Provide the (x, y) coordinate of the cell's center where the given text is located.  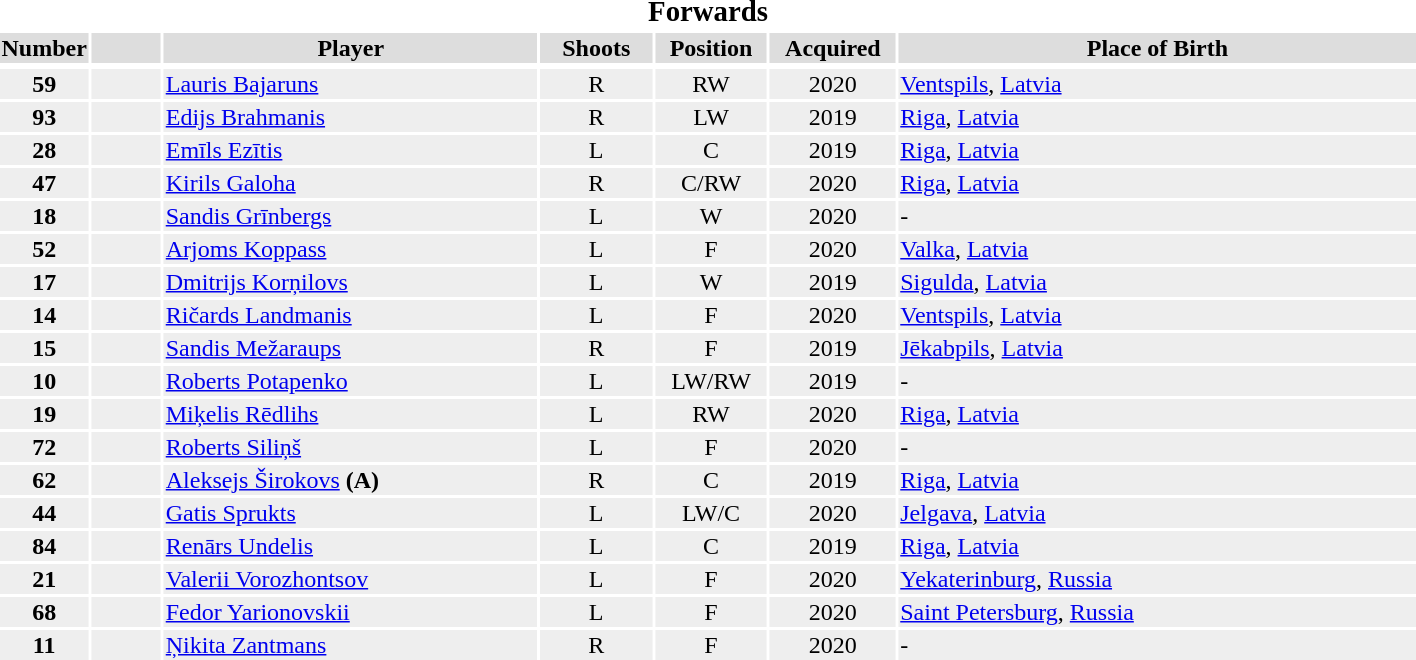
59 (44, 84)
Roberts Potapenko (350, 381)
17 (44, 282)
Jēkabpils, Latvia (1158, 348)
Gatis Sprukts (350, 513)
Emīls Ezītis (350, 150)
19 (44, 414)
47 (44, 183)
Miķelis Rēdlihs (350, 414)
LW/C (711, 513)
52 (44, 249)
Ņikita Zantmans (350, 645)
LW/RW (711, 381)
44 (44, 513)
15 (44, 348)
Player (350, 48)
Jelgava, Latvia (1158, 513)
Number (44, 48)
Sandis Grīnbergs (350, 216)
28 (44, 150)
LW (711, 117)
Yekaterinburg, Russia (1158, 579)
68 (44, 612)
14 (44, 315)
Arjoms Koppass (350, 249)
Ričards Landmanis (350, 315)
Sandis Mežaraups (350, 348)
62 (44, 480)
18 (44, 216)
10 (44, 381)
Roberts Siliņš (350, 447)
Sigulda, Latvia (1158, 282)
C/RW (711, 183)
Renārs Undelis (350, 546)
Place of Birth (1158, 48)
Saint Petersburg, Russia (1158, 612)
Aleksejs Širokovs (A) (350, 480)
Edijs Brahmanis (350, 117)
11 (44, 645)
72 (44, 447)
21 (44, 579)
Valka, Latvia (1158, 249)
Valerii Vorozhontsov (350, 579)
93 (44, 117)
Dmitrijs Korņilovs (350, 282)
Lauris Bajaruns (350, 84)
Shoots (596, 48)
Position (711, 48)
Fedor Yarionovskii (350, 612)
Acquired (833, 48)
Kirils Galoha (350, 183)
84 (44, 546)
